Output the [x, y] coordinate of the center of the cell containing the given text.  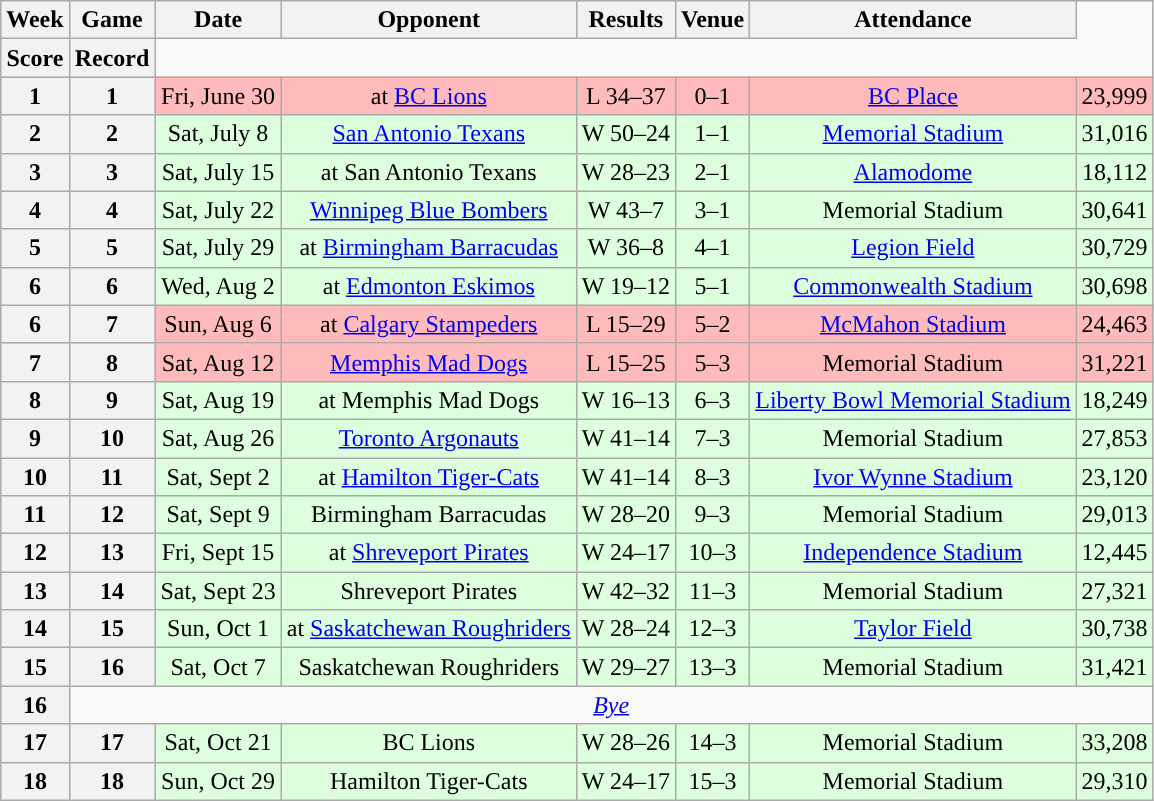
7–3 [713, 438]
at San Antonio Texans [428, 172]
Sat, July 15 [218, 172]
L 15–25 [626, 362]
23,999 [1114, 96]
W 50–24 [626, 134]
Legion Field [913, 248]
3–1 [713, 210]
W 29–27 [626, 667]
Ivor Wynne Stadium [913, 477]
W 43–7 [626, 210]
Liberty Bowl Memorial Stadium [913, 400]
Sat, Sept 9 [218, 515]
Sun, Oct 1 [218, 629]
W 16–13 [626, 400]
Toronto Argonauts [428, 438]
L 15–29 [626, 324]
Shreveport Pirates [428, 591]
11–3 [713, 591]
Sat, July 29 [218, 248]
Opponent [428, 20]
Week [35, 20]
Sat, Sept 23 [218, 591]
Alamodome [913, 172]
Wed, Aug 2 [218, 286]
at Edmonton Eskimos [428, 286]
Sat, Aug 19 [218, 400]
Sat, July 8 [218, 134]
18,249 [1114, 400]
Winnipeg Blue Bombers [428, 210]
at Birmingham Barracudas [428, 248]
0–1 [713, 96]
Birmingham Barracudas [428, 515]
W 42–32 [626, 591]
Independence Stadium [913, 553]
29,013 [1114, 515]
Commonwealth Stadium [913, 286]
Sun, Aug 6 [218, 324]
33,208 [1114, 743]
W 28–26 [626, 743]
18,112 [1114, 172]
23,120 [1114, 477]
1–1 [713, 134]
Venue [713, 20]
Attendance [913, 20]
15–3 [713, 781]
Sat, Oct 21 [218, 743]
Sat, Aug 26 [218, 438]
Date [218, 20]
Sat, July 22 [218, 210]
Taylor Field [913, 629]
6–3 [713, 400]
Memphis Mad Dogs [428, 362]
30,729 [1114, 248]
Bye [611, 705]
9–3 [713, 515]
at Memphis Mad Dogs [428, 400]
10–3 [713, 553]
W 28–23 [626, 172]
at Hamilton Tiger-Cats [428, 477]
BC Place [913, 96]
Sun, Oct 29 [218, 781]
24,463 [1114, 324]
14–3 [713, 743]
8–3 [713, 477]
Fri, June 30 [218, 96]
at Calgary Stampeders [428, 324]
4–1 [713, 248]
30,738 [1114, 629]
Results [626, 20]
5–3 [713, 362]
5–1 [713, 286]
at Shreveport Pirates [428, 553]
BC Lions [428, 743]
W 19–12 [626, 286]
W 28–20 [626, 515]
Saskatchewan Roughriders [428, 667]
Sat, Oct 7 [218, 667]
San Antonio Texans [428, 134]
29,310 [1114, 781]
5–2 [713, 324]
27,853 [1114, 438]
W 28–24 [626, 629]
McMahon Stadium [913, 324]
31,421 [1114, 667]
Hamilton Tiger-Cats [428, 781]
W 36–8 [626, 248]
12–3 [713, 629]
2–1 [713, 172]
12,445 [1114, 553]
30,698 [1114, 286]
27,321 [1114, 591]
Sat, Sept 2 [218, 477]
Record [112, 58]
13–3 [713, 667]
Fri, Sept 15 [218, 553]
30,641 [1114, 210]
L 34–37 [626, 96]
Game [112, 20]
Score [35, 58]
at Saskatchewan Roughriders [428, 629]
31,221 [1114, 362]
Sat, Aug 12 [218, 362]
31,016 [1114, 134]
at BC Lions [428, 96]
